Return (x, y) of the center of cell containing provided text 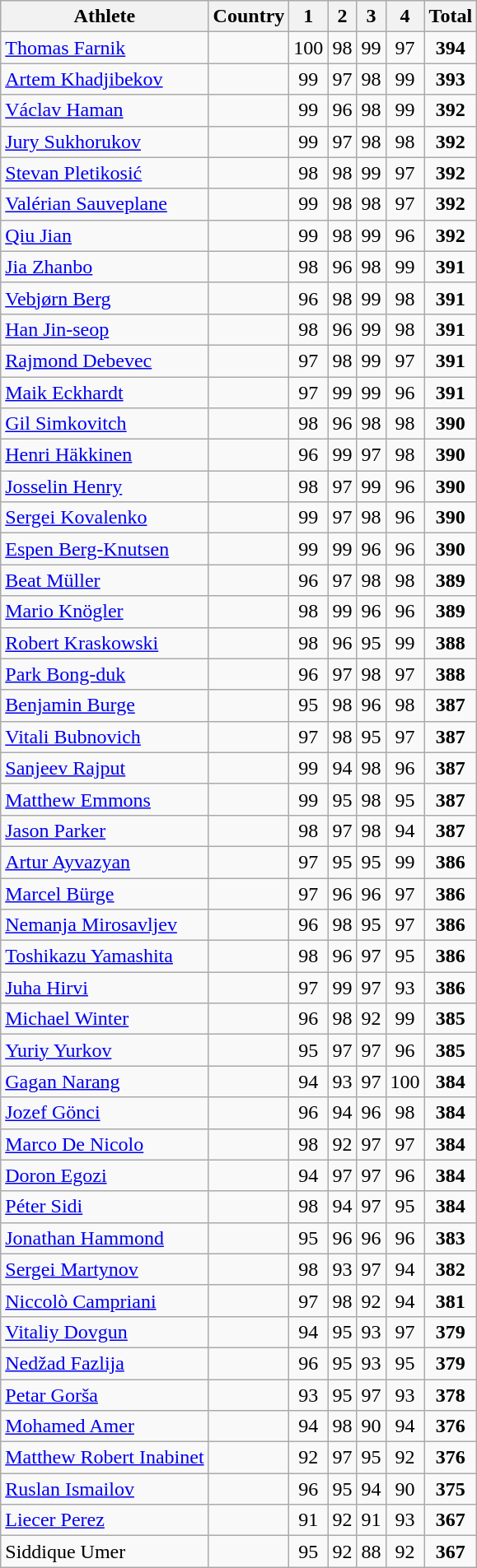
4 (405, 16)
Robert Kraskowski (105, 643)
Jason Parker (105, 831)
394 (451, 48)
Matthew Robert Inabinet (105, 1458)
Sanjeev Rajput (105, 768)
Jonathan Hammond (105, 1238)
Michael Winter (105, 1019)
Artur Ayvazyan (105, 862)
Marco De Nicolo (105, 1144)
Jia Zhanbo (105, 267)
Jozef Gönci (105, 1113)
Valérian Sauveplane (105, 204)
Espen Berg-Knutsen (105, 549)
Péter Sidi (105, 1207)
Vitaliy Dovgun (105, 1332)
382 (451, 1269)
3 (371, 16)
Country (249, 16)
383 (451, 1238)
Thomas Farnik (105, 48)
Nemanja Mirosavljev (105, 925)
Siddique Umer (105, 1552)
Artem Khadjibekov (105, 79)
Athlete (105, 16)
Marcel Bürge (105, 893)
Beat Müller (105, 580)
Liecer Perez (105, 1520)
2 (343, 16)
381 (451, 1300)
Sergei Martynov (105, 1269)
Nedžad Fazlija (105, 1363)
Park Bong-duk (105, 674)
1 (308, 16)
Benjamin Burge (105, 705)
Toshikazu Yamashita (105, 956)
Stevan Pletikosić (105, 173)
Jury Sukhorukov (105, 142)
88 (371, 1552)
378 (451, 1395)
Mario Knögler (105, 612)
Total (451, 16)
Sergei Kovalenko (105, 518)
Ruslan Ismailov (105, 1489)
Vitali Bubnovich (105, 737)
Matthew Emmons (105, 799)
Mohamed Amer (105, 1426)
Maik Eckhardt (105, 393)
Rajmond Debevec (105, 361)
Vebjørn Berg (105, 298)
Doron Egozi (105, 1175)
Josselin Henry (105, 486)
Juha Hirvi (105, 988)
Niccolò Campriani (105, 1300)
393 (451, 79)
Gagan Narang (105, 1082)
Han Jin-seop (105, 329)
Qiu Jian (105, 235)
Gil Simkovitch (105, 424)
Václav Haman (105, 110)
Petar Gorša (105, 1395)
375 (451, 1489)
Henri Häkkinen (105, 455)
Yuriy Yurkov (105, 1050)
